Output the [X, Y] coordinate of the center of the cell containing the given text.  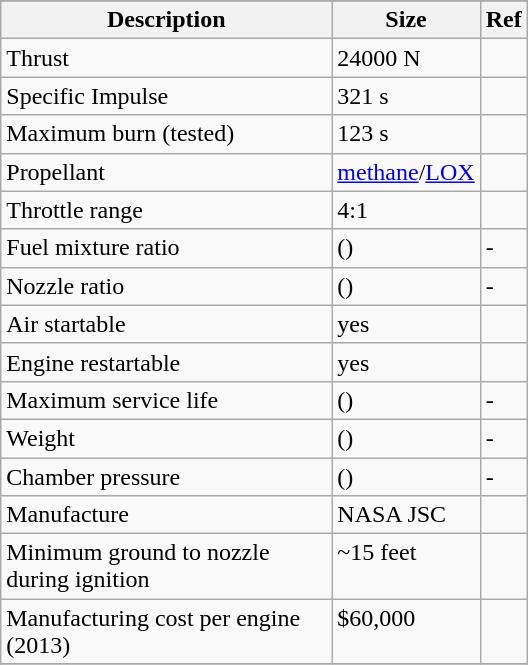
Description [166, 20]
4:1 [406, 210]
Engine restartable [166, 362]
methane/LOX [406, 172]
NASA JSC [406, 515]
Specific Impulse [166, 96]
Throttle range [166, 210]
Air startable [166, 324]
Fuel mixture ratio [166, 248]
Manufacture [166, 515]
123 s [406, 134]
Manufacturing cost per engine (2013) [166, 632]
Weight [166, 438]
Maximum burn (tested) [166, 134]
Chamber pressure [166, 477]
~15 feet [406, 566]
Maximum service life [166, 400]
Propellant [166, 172]
Ref [504, 20]
Thrust [166, 58]
321 s [406, 96]
Size [406, 20]
$60,000 [406, 632]
Minimum ground to nozzle during ignition [166, 566]
Nozzle ratio [166, 286]
24000 N [406, 58]
